Capture the cell that displays the provided text and extract its (x, y) central coordinate. 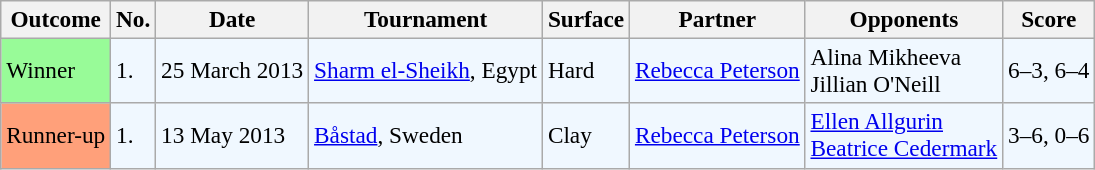
Clay (586, 136)
Surface (586, 19)
Hard (586, 70)
25 March 2013 (232, 70)
Tournament (426, 19)
No. (134, 19)
6–3, 6–4 (1049, 70)
Opponents (904, 19)
Partner (718, 19)
Alina Mikheeva Jillian O'Neill (904, 70)
Outcome (56, 19)
Score (1049, 19)
Båstad, Sweden (426, 136)
Sharm el-Sheikh, Egypt (426, 70)
Ellen Allgurin Beatrice Cedermark (904, 136)
3–6, 0–6 (1049, 136)
Winner (56, 70)
13 May 2013 (232, 136)
Date (232, 19)
Runner-up (56, 136)
